Detect which cell encompasses the target text, then output its [X, Y] center coordinate. 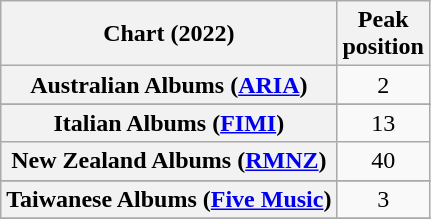
Peakposition [383, 34]
Italian Albums (FIMI) [169, 123]
Taiwanese Albums (Five Music) [169, 199]
2 [383, 85]
New Zealand Albums (RMNZ) [169, 161]
3 [383, 199]
40 [383, 161]
13 [383, 123]
Chart (2022) [169, 34]
Australian Albums (ARIA) [169, 85]
